Return (X, Y) of the center of cell containing provided text 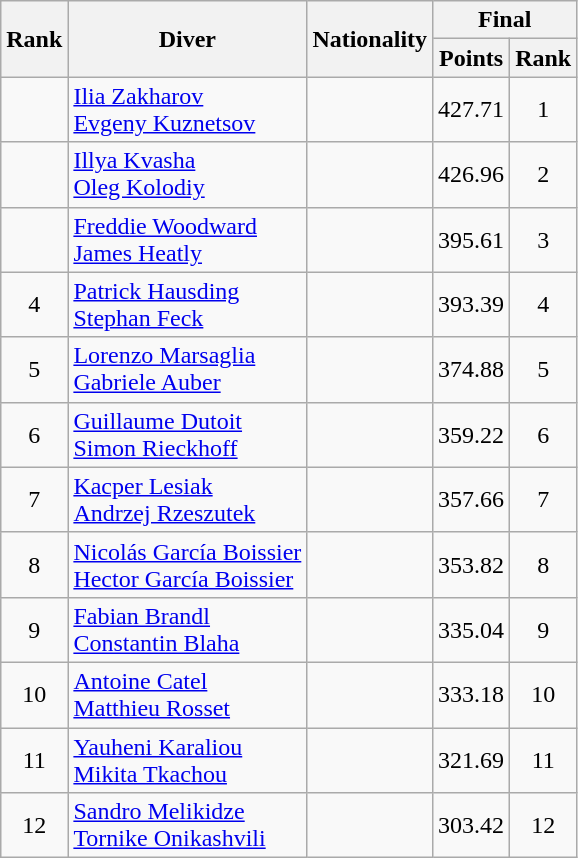
Nationality (370, 39)
303.42 (472, 826)
Final (505, 20)
335.04 (472, 630)
Sandro Melikidze Tornike Onikashvili (188, 826)
Antoine Catel Matthieu Rosset (188, 694)
395.61 (472, 240)
Guillaume Dutoit Simon Rieckhoff (188, 434)
Kacper Lesiak Andrzej Rzeszutek (188, 500)
Freddie Woodward James Heatly (188, 240)
393.39 (472, 304)
3 (544, 240)
353.82 (472, 564)
Yauheni Karaliou Mikita Tkachou (188, 760)
427.71 (472, 110)
Lorenzo Marsaglia Gabriele Auber (188, 370)
Nicolás García Boissier Hector García Boissier (188, 564)
Diver (188, 39)
333.18 (472, 694)
2 (544, 174)
359.22 (472, 434)
1 (544, 110)
Illya Kvasha Oleg Kolodiy (188, 174)
357.66 (472, 500)
Points (472, 58)
321.69 (472, 760)
374.88 (472, 370)
Fabian Brandl Constantin Blaha (188, 630)
426.96 (472, 174)
Ilia Zakharov Evgeny Kuznetsov (188, 110)
Patrick Hausding Stephan Feck (188, 304)
